Search for the cell housing the specified text and yield its [x, y] center coordinate. 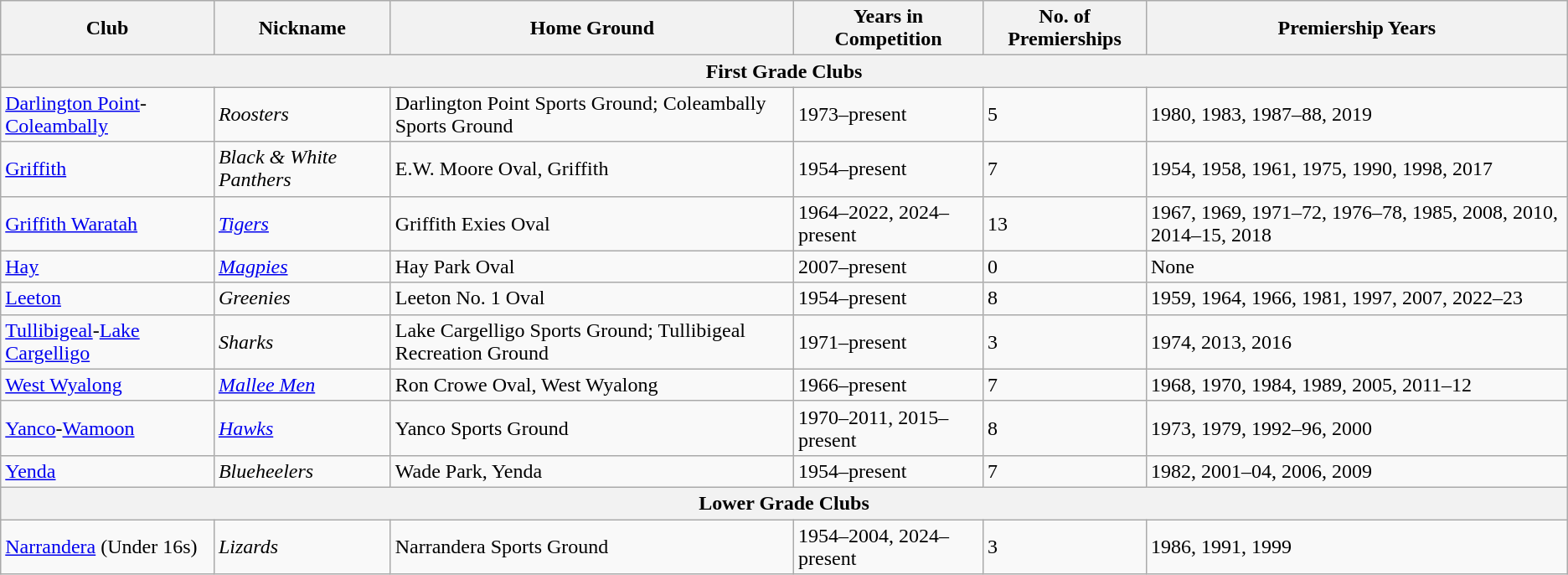
1959, 1964, 1966, 1981, 1997, 2007, 2022–23 [1357, 298]
No. of Premierships [1065, 28]
Griffith Exies Oval [591, 223]
1973–present [889, 114]
Premiership Years [1357, 28]
1982, 2001–04, 2006, 2009 [1357, 471]
1986, 1991, 1999 [1357, 547]
Hay Park Oval [591, 267]
Club [107, 28]
1964–2022, 2024–present [889, 223]
Yanco-Wamoon [107, 427]
West Wyalong [107, 385]
Leeton No. 1 Oval [591, 298]
Ron Crowe Oval, West Wyalong [591, 385]
1970–2011, 2015–present [889, 427]
1954–2004, 2024–present [889, 547]
1971–present [889, 342]
1966–present [889, 385]
Nickname [302, 28]
Home Ground [591, 28]
Greenies [302, 298]
1967, 1969, 1971–72, 1976–78, 1985, 2008, 2010, 2014–15, 2018 [1357, 223]
Roosters [302, 114]
1968, 1970, 1984, 1989, 2005, 2011–12 [1357, 385]
Lizards [302, 547]
Yenda [107, 471]
Darlington Point-Coleambally [107, 114]
Darlington Point Sports Ground; Coleambally Sports Ground [591, 114]
None [1357, 267]
Mallee Men [302, 385]
1980, 1983, 1987–88, 2019 [1357, 114]
Lake Cargelligo Sports Ground; Tullibigeal Recreation Ground [591, 342]
Lower Grade Clubs [784, 503]
Black & White Panthers [302, 169]
Leeton [107, 298]
Hay [107, 267]
E.W. Moore Oval, Griffith [591, 169]
Tullibigeal-Lake Cargelligo [107, 342]
13 [1065, 223]
Griffith Waratah [107, 223]
First Grade Clubs [784, 71]
Magpies [302, 267]
1974, 2013, 2016 [1357, 342]
Griffith [107, 169]
5 [1065, 114]
Wade Park, Yenda [591, 471]
Years in Competition [889, 28]
Narrandera Sports Ground [591, 547]
1973, 1979, 1992–96, 2000 [1357, 427]
Tigers [302, 223]
Blueheelers [302, 471]
Yanco Sports Ground [591, 427]
Hawks [302, 427]
2007–present [889, 267]
1954, 1958, 1961, 1975, 1990, 1998, 2017 [1357, 169]
Narrandera (Under 16s) [107, 547]
Sharks [302, 342]
0 [1065, 267]
